Search for the cell housing the specified text and yield its (X, Y) center coordinate. 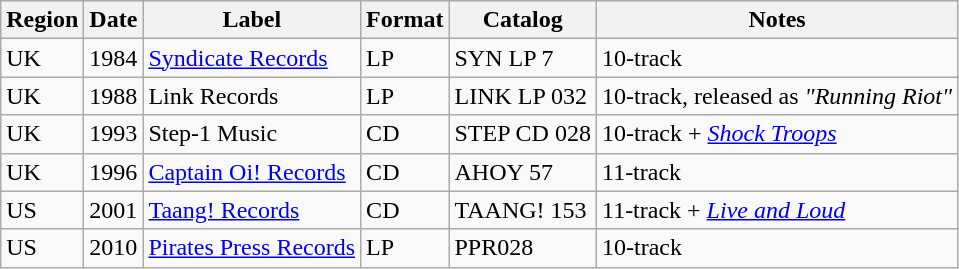
2010 (114, 248)
1996 (114, 172)
10-track + Shock Troops (776, 134)
TAANG! 153 (523, 210)
Captain Oi! Records (252, 172)
Format (405, 20)
LINK LP 032 (523, 96)
Region (42, 20)
Catalog (523, 20)
Step-1 Music (252, 134)
2001 (114, 210)
Date (114, 20)
Notes (776, 20)
STEP CD 028 (523, 134)
SYN LP 7 (523, 58)
1984 (114, 58)
11-track + Live and Loud (776, 210)
Syndicate Records (252, 58)
Link Records (252, 96)
Pirates Press Records (252, 248)
10-track, released as "Running Riot" (776, 96)
PPR028 (523, 248)
Label (252, 20)
Taang! Records (252, 210)
AHOY 57 (523, 172)
1993 (114, 134)
1988 (114, 96)
11-track (776, 172)
